Output the [x, y] coordinate of the center of the cell containing the given text.  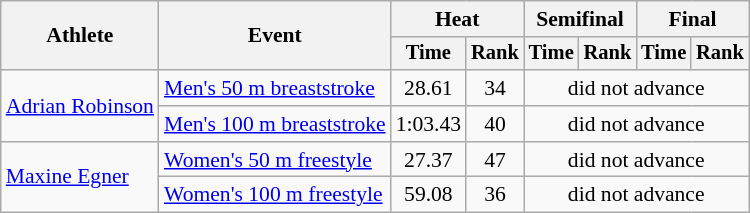
Event [275, 36]
Adrian Robinson [80, 106]
Men's 50 m breaststroke [275, 88]
28.61 [428, 88]
Women's 50 m freestyle [275, 160]
Semifinal [580, 19]
59.08 [428, 195]
Final [692, 19]
47 [495, 160]
34 [495, 88]
27.37 [428, 160]
36 [495, 195]
1:03.43 [428, 124]
Maxine Egner [80, 178]
40 [495, 124]
Athlete [80, 36]
Women's 100 m freestyle [275, 195]
Men's 100 m breaststroke [275, 124]
Heat [458, 19]
